Scan for the cell matching the given text and deliver its [x, y] coordinate at center. 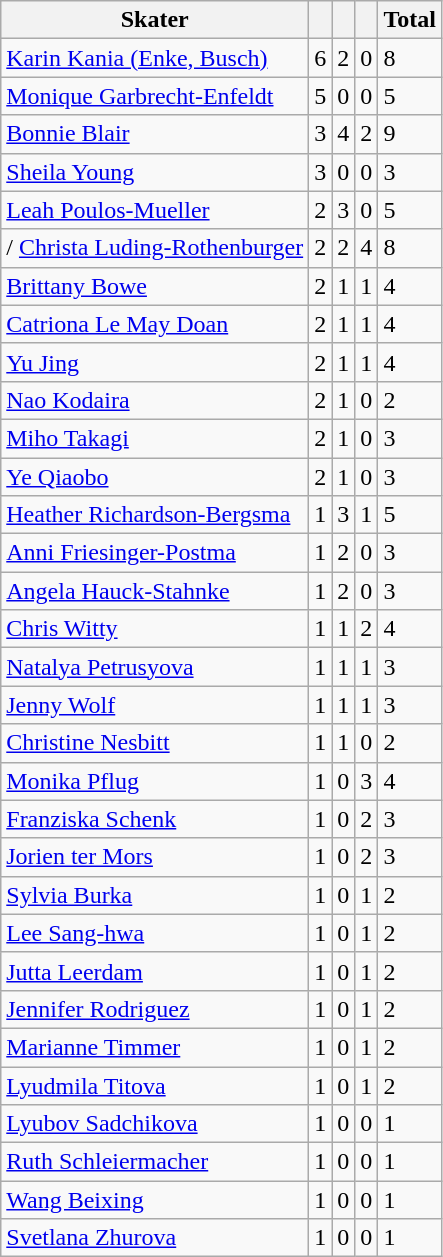
Sheila Young [155, 172]
Svetlana Zhurova [155, 1238]
Jennifer Rodriguez [155, 1009]
Bonnie Blair [155, 134]
Lee Sang-hwa [155, 933]
Yu Jing [155, 362]
Total [410, 20]
Ye Qiaobo [155, 477]
Nao Kodaira [155, 400]
/ Christa Luding-Rothenburger [155, 248]
Jutta Leerdam [155, 971]
Skater [155, 20]
Brittany Bowe [155, 286]
Lyubov Sadchikova [155, 1124]
Karin Kania (Enke, Busch) [155, 58]
Lyudmila Titova [155, 1085]
Chris Witty [155, 629]
Leah Poulos-Mueller [155, 210]
Natalya Petrusyova [155, 667]
Angela Hauck-Stahnke [155, 591]
Ruth Schleiermacher [155, 1162]
Sylvia Burka [155, 895]
Miho Takagi [155, 438]
Catriona Le May Doan [155, 324]
Heather Richardson-Bergsma [155, 515]
Marianne Timmer [155, 1047]
Wang Beixing [155, 1200]
Monika Pflug [155, 781]
Franziska Schenk [155, 819]
Monique Garbrecht-Enfeldt [155, 96]
9 [410, 134]
Jorien ter Mors [155, 857]
Christine Nesbitt [155, 743]
Anni Friesinger-Postma [155, 553]
6 [320, 58]
Jenny Wolf [155, 705]
